Locate the cell with the specified text and output its [x, y] center coordinate. 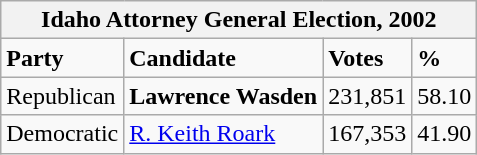
Idaho Attorney General Election, 2002 [239, 20]
41.90 [444, 134]
R. Keith Roark [224, 134]
Party [62, 58]
Votes [368, 58]
Lawrence Wasden [224, 96]
231,851 [368, 96]
Democratic [62, 134]
167,353 [368, 134]
% [444, 58]
58.10 [444, 96]
Republican [62, 96]
Candidate [224, 58]
